Identify which cell holds the provided text, then report its (X, Y) central coordinate. 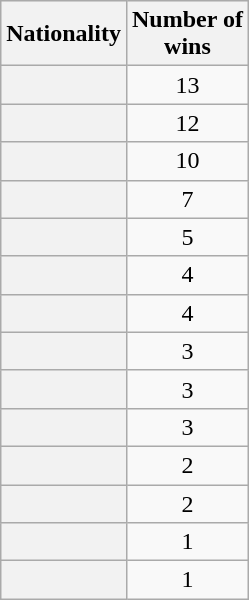
10 (187, 161)
12 (187, 123)
Number ofwins (187, 34)
7 (187, 199)
5 (187, 237)
Nationality (64, 34)
13 (187, 85)
